Scan for the cell matching the given text and deliver its [X, Y] coordinate at center. 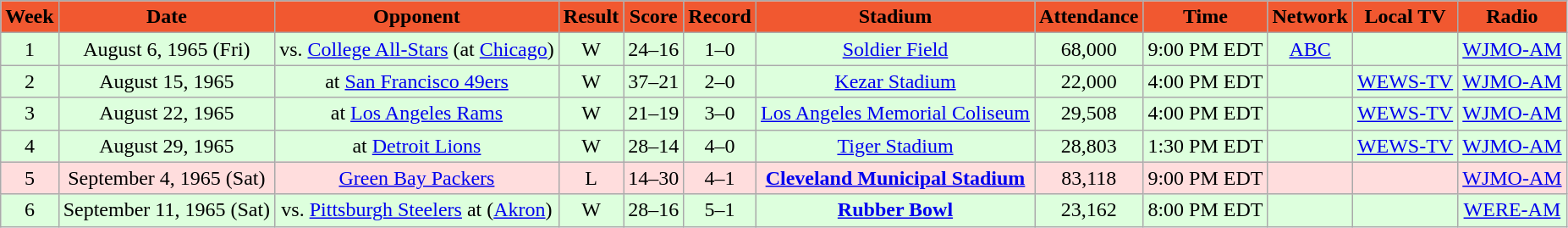
August 22, 1965 [166, 114]
1–0 [720, 49]
Green Bay Packers [417, 178]
1 [30, 49]
2–0 [720, 81]
Score [653, 17]
August 29, 1965 [166, 146]
Attendance [1089, 17]
23,162 [1089, 210]
4–1 [720, 178]
28,803 [1089, 146]
Radio [1512, 17]
1:30 PM EDT [1205, 146]
Record [720, 17]
Local TV [1405, 17]
24–16 [653, 49]
4–0 [720, 146]
22,000 [1089, 81]
WERE-AM [1512, 210]
28–16 [653, 210]
5–1 [720, 210]
August 6, 1965 (Fri) [166, 49]
vs. College All-Stars (at Chicago) [417, 49]
3–0 [720, 114]
6 [30, 210]
4 [30, 146]
Result [591, 17]
21–19 [653, 114]
Cleveland Municipal Stadium [895, 178]
Kezar Stadium [895, 81]
at San Francisco 49ers [417, 81]
at Detroit Lions [417, 146]
at Los Angeles Rams [417, 114]
Opponent [417, 17]
37–21 [653, 81]
8:00 PM EDT [1205, 210]
83,118 [1089, 178]
Soldier Field [895, 49]
Date [166, 17]
2 [30, 81]
Week [30, 17]
L [591, 178]
Stadium [895, 17]
September 4, 1965 (Sat) [166, 178]
ABC [1310, 49]
3 [30, 114]
vs. Pittsburgh Steelers at (Akron) [417, 210]
14–30 [653, 178]
Tiger Stadium [895, 146]
68,000 [1089, 49]
28–14 [653, 146]
5 [30, 178]
29,508 [1089, 114]
August 15, 1965 [166, 81]
Network [1310, 17]
Rubber Bowl [895, 210]
Los Angeles Memorial Coliseum [895, 114]
Time [1205, 17]
September 11, 1965 (Sat) [166, 210]
